Extract the (x, y) coordinate from the center of the cell holding the provided text.  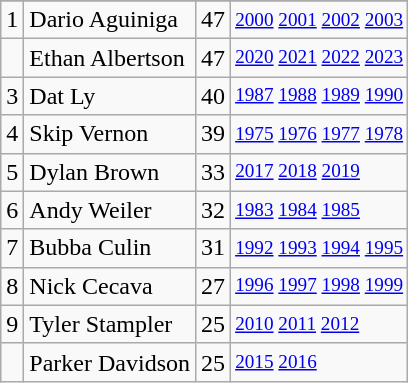
1975 1976 1977 1978 (320, 134)
2017 2018 2019 (320, 172)
Bubba Culin (110, 248)
2015 2016 (320, 362)
Skip Vernon (110, 134)
Dat Ly (110, 96)
Dario Aguiniga (110, 20)
1996 1997 1998 1999 (320, 286)
9 (12, 324)
33 (214, 172)
7 (12, 248)
1987 1988 1989 1990 (320, 96)
8 (12, 286)
Andy Weiler (110, 210)
6 (12, 210)
1983 1984 1985 (320, 210)
1 (12, 20)
31 (214, 248)
Ethan Albertson (110, 58)
2010 2011 2012 (320, 324)
Parker Davidson (110, 362)
32 (214, 210)
Tyler Stampler (110, 324)
1992 1993 1994 1995 (320, 248)
39 (214, 134)
Dylan Brown (110, 172)
2000 2001 2002 2003 (320, 20)
4 (12, 134)
Nick Cecava (110, 286)
3 (12, 96)
27 (214, 286)
5 (12, 172)
2020 2021 2022 2023 (320, 58)
40 (214, 96)
